Scan for the cell matching the given text and deliver its [x, y] coordinate at center. 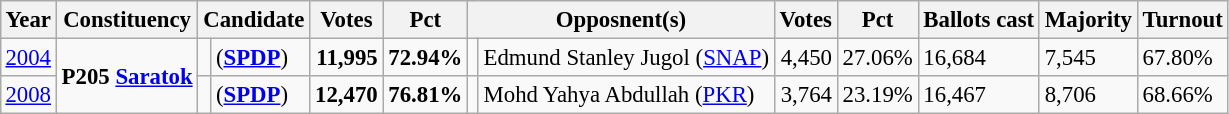
Edmund Stanley Jugol (SNAP) [626, 57]
Mohd Yahya Abdullah (PKR) [626, 95]
68.66% [1182, 95]
12,470 [346, 95]
2008 [28, 95]
8,706 [1088, 95]
Year [28, 20]
76.81% [426, 95]
Majority [1088, 20]
Ballots cast [978, 20]
3,764 [806, 95]
Candidate [254, 20]
Constituency [127, 20]
Turnout [1182, 20]
4,450 [806, 57]
P205 Saratok [127, 76]
11,995 [346, 57]
27.06% [878, 57]
67.80% [1182, 57]
23.19% [878, 95]
7,545 [1088, 57]
16,467 [978, 95]
16,684 [978, 57]
Opposnent(s) [622, 20]
72.94% [426, 57]
2004 [28, 57]
